Extract the [X, Y] coordinate from the center of the cell holding the provided text.  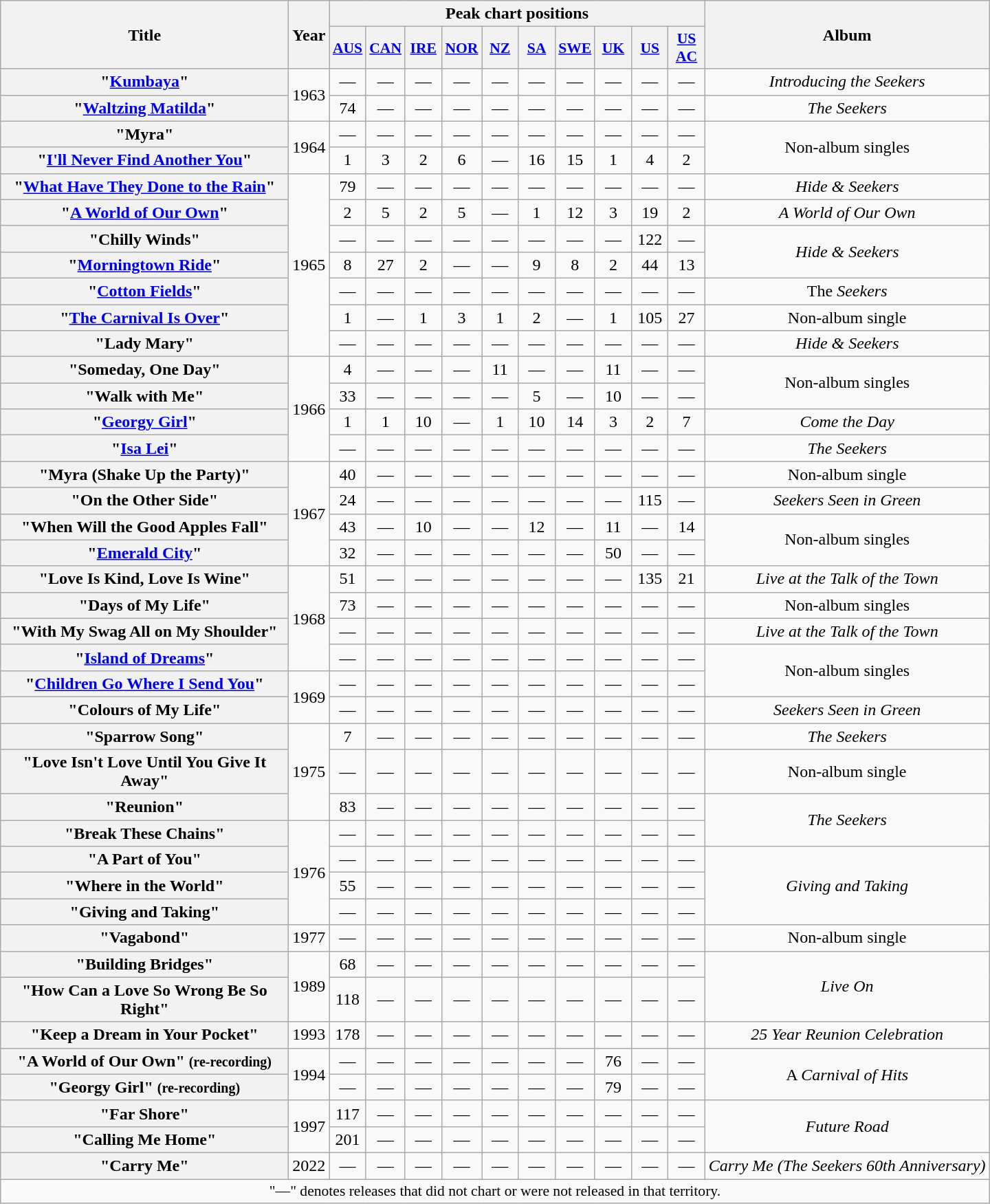
"What Have They Done to the Rain" [144, 186]
Come the Day [847, 422]
"A World of Our Own" [144, 212]
"Far Shore" [144, 1113]
"Island of Dreams" [144, 657]
Title [144, 34]
44 [650, 265]
1964 [309, 147]
122 [650, 239]
115 [650, 501]
1977 [309, 938]
16 [536, 160]
21 [686, 579]
"Kumbaya" [144, 82]
Carry Me (The Seekers 60th Anniversary) [847, 1165]
74 [348, 108]
2022 [309, 1165]
"A Part of You" [144, 860]
"Break These Chains" [144, 833]
US AC [686, 48]
51 [348, 579]
43 [348, 527]
"Isa Lei" [144, 448]
117 [348, 1113]
"Georgy Girl" (re-recording) [144, 1087]
"Reunion" [144, 807]
"Love Is Kind, Love Is Wine" [144, 579]
1966 [309, 409]
55 [348, 886]
US [650, 48]
201 [348, 1139]
CAN [385, 48]
"Georgy Girl" [144, 422]
1968 [309, 618]
73 [348, 605]
"A World of Our Own" (re-recording) [144, 1061]
"I'll Never Find Another You" [144, 160]
SWE [575, 48]
13 [686, 265]
105 [650, 317]
"Where in the World" [144, 886]
"Colours of My Life" [144, 710]
NOR [461, 48]
Year [309, 34]
"The Carnival Is Over" [144, 317]
50 [613, 553]
83 [348, 807]
178 [348, 1035]
A World of Our Own [847, 212]
"Morningtown Ride" [144, 265]
"Sparrow Song" [144, 736]
68 [348, 964]
"Someday, One Day" [144, 370]
15 [575, 160]
"Lady Mary" [144, 344]
19 [650, 212]
IRE [423, 48]
"Cotton Fields" [144, 291]
33 [348, 396]
Peak chart positions [517, 14]
1963 [309, 95]
1997 [309, 1126]
40 [348, 474]
1975 [309, 771]
"Chilly Winds" [144, 239]
"When Will the Good Apples Fall" [144, 527]
"Myra" [144, 134]
A Carnival of Hits [847, 1074]
32 [348, 553]
135 [650, 579]
Live On [847, 986]
"How Can a Love So Wrong Be So Right" [144, 1000]
1993 [309, 1035]
Introducing the Seekers [847, 82]
"Building Bridges" [144, 964]
"Children Go Where I Send You" [144, 683]
1969 [309, 697]
1994 [309, 1074]
"Myra (Shake Up the Party)" [144, 474]
Album [847, 34]
"Carry Me" [144, 1165]
"Calling Me Home" [144, 1139]
1967 [309, 514]
6 [461, 160]
"Emerald City" [144, 553]
76 [613, 1061]
Future Road [847, 1126]
118 [348, 1000]
24 [348, 501]
9 [536, 265]
"On the Other Side" [144, 501]
25 Year Reunion Celebration [847, 1035]
"—" denotes releases that did not chart or were not released in that territory. [495, 1191]
1965 [309, 265]
AUS [348, 48]
"Love Isn't Love Until You Give It Away" [144, 771]
"Vagabond" [144, 938]
Giving and Taking [847, 886]
"Walk with Me" [144, 396]
"Giving and Taking" [144, 912]
"Days of My Life" [144, 605]
"Keep a Dream in Your Pocket" [144, 1035]
NZ [500, 48]
"With My Swag All on My Shoulder" [144, 631]
1976 [309, 873]
1989 [309, 986]
SA [536, 48]
UK [613, 48]
"Waltzing Matilda" [144, 108]
